From the cell containing the given text, extract its center point as [X, Y] coordinate. 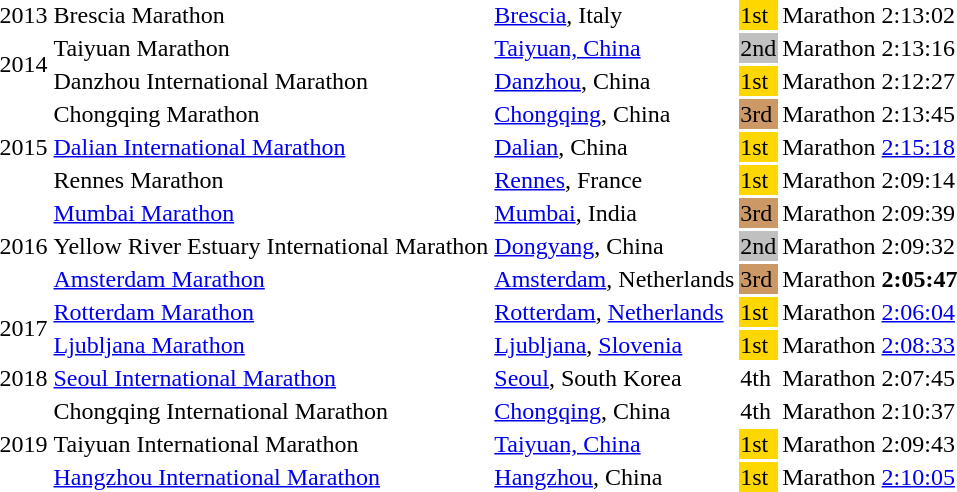
Yellow River Estuary International Marathon [271, 246]
Brescia, Italy [614, 15]
Dongyang, China [614, 246]
Dalian International Marathon [271, 147]
Brescia Marathon [271, 15]
Rennes Marathon [271, 180]
Seoul, South Korea [614, 378]
Mumbai, India [614, 213]
Chongqing International Marathon [271, 411]
Rennes, France [614, 180]
Rotterdam, Netherlands [614, 312]
Taiyuan Marathon [271, 48]
Ljubljana Marathon [271, 345]
Chongqing Marathon [271, 114]
Danzhou International Marathon [271, 81]
Amsterdam Marathon [271, 279]
Danzhou, China [614, 81]
Seoul International Marathon [271, 378]
Dalian, China [614, 147]
Amsterdam, Netherlands [614, 279]
Mumbai Marathon [271, 213]
Rotterdam Marathon [271, 312]
Ljubljana, Slovenia [614, 345]
Hangzhou, China [614, 477]
Hangzhou International Marathon [271, 477]
Taiyuan International Marathon [271, 444]
